From the cell containing the given text, extract its center point as [X, Y] coordinate. 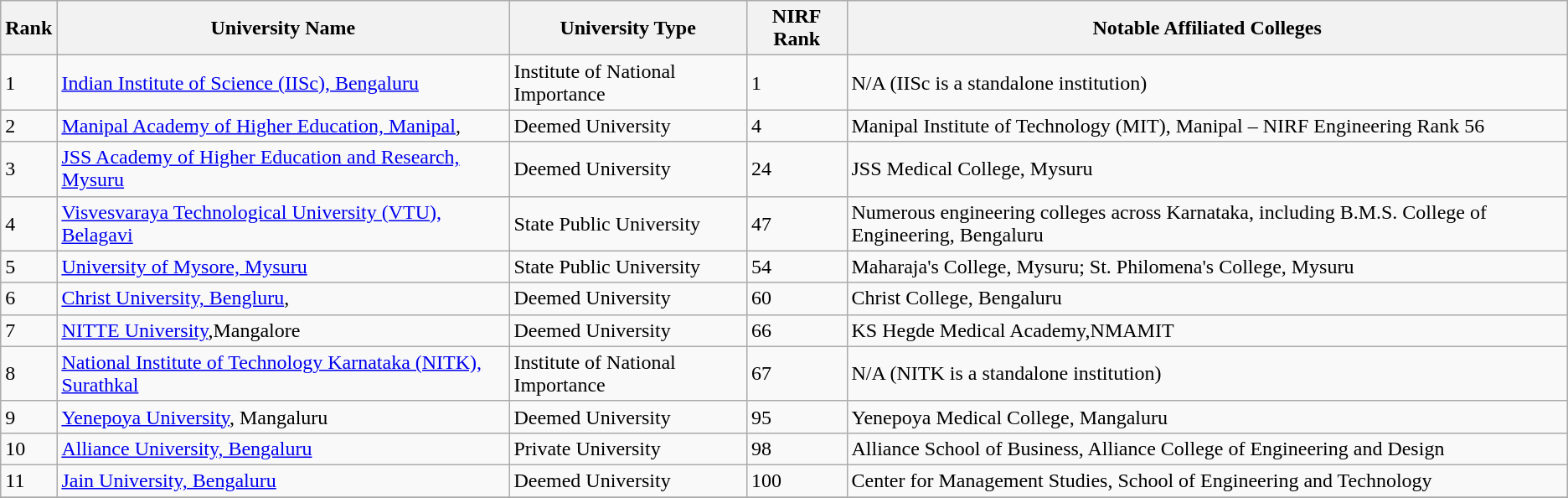
6 [28, 298]
JSS Academy of Higher Education and Research, Mysuru [283, 169]
67 [797, 374]
100 [797, 480]
NITTE University,Mangalore [283, 330]
KS Hegde Medical Academy,NMAMIT [1207, 330]
Alliance University, Bengaluru [283, 449]
47 [797, 223]
11 [28, 480]
University Type [628, 29]
2 [28, 126]
10 [28, 449]
98 [797, 449]
Manipal Academy of Higher Education, Manipal, [283, 126]
Maharaja's College, Mysuru; St. Philomena's College, Mysuru [1207, 267]
Christ University, Bengluru, [283, 298]
N/A (IISc is a standalone institution) [1207, 82]
Center for Management Studies, School of Engineering and Technology [1207, 480]
University of Mysore, Mysuru [283, 267]
8 [28, 374]
Yenepoya Medical College, Mangaluru [1207, 417]
Christ College, Bengaluru [1207, 298]
Manipal Institute of Technology (MIT), Manipal – NIRF Engineering Rank 56 [1207, 126]
9 [28, 417]
95 [797, 417]
NIRF Rank [797, 29]
Yenepoya University, Mangaluru [283, 417]
54 [797, 267]
Visvesvaraya Technological University (VTU), Belagavi [283, 223]
Numerous engineering colleges across Karnataka, including B.M.S. College of Engineering, Bengaluru [1207, 223]
National Institute of Technology Karnataka (NITK), Surathkal [283, 374]
Indian Institute of Science (IISc), Bengaluru [283, 82]
N/A (NITK is a standalone institution) [1207, 374]
3 [28, 169]
Alliance School of Business, Alliance College of Engineering and Design [1207, 449]
60 [797, 298]
7 [28, 330]
JSS Medical College, Mysuru [1207, 169]
66 [797, 330]
5 [28, 267]
Rank [28, 29]
Jain University, Bengaluru [283, 480]
24 [797, 169]
Notable Affiliated Colleges [1207, 29]
Private University [628, 449]
University Name [283, 29]
